Locate the cell with the specified text and output its [x, y] center coordinate. 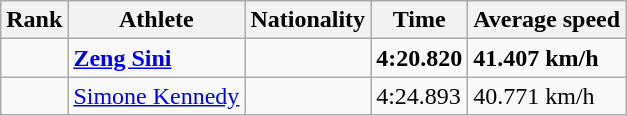
41.407 km/h [547, 58]
40.771 km/h [547, 96]
Rank [34, 20]
4:24.893 [420, 96]
Time [420, 20]
Simone Kennedy [156, 96]
Nationality [308, 20]
Average speed [547, 20]
Athlete [156, 20]
4:20.820 [420, 58]
Zeng Sini [156, 58]
